Capture the cell that displays the provided text and extract its (x, y) central coordinate. 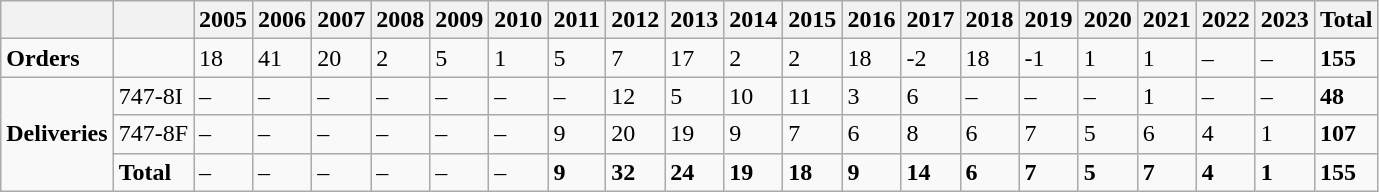
107 (1346, 134)
17 (694, 58)
2011 (577, 20)
2022 (1226, 20)
12 (636, 96)
2005 (224, 20)
32 (636, 172)
3 (872, 96)
2023 (1284, 20)
2014 (754, 20)
2020 (1108, 20)
2012 (636, 20)
14 (930, 172)
Deliveries (57, 134)
2019 (1048, 20)
2018 (990, 20)
2009 (460, 20)
2008 (400, 20)
2015 (812, 20)
24 (694, 172)
41 (282, 58)
11 (812, 96)
2007 (342, 20)
2006 (282, 20)
48 (1346, 96)
-1 (1048, 58)
2013 (694, 20)
2010 (518, 20)
8 (930, 134)
2016 (872, 20)
2017 (930, 20)
Orders (57, 58)
2021 (1166, 20)
-2 (930, 58)
10 (754, 96)
747-8F (153, 134)
747-8I (153, 96)
